From the cell containing the given text, extract its center point as (x, y) coordinate. 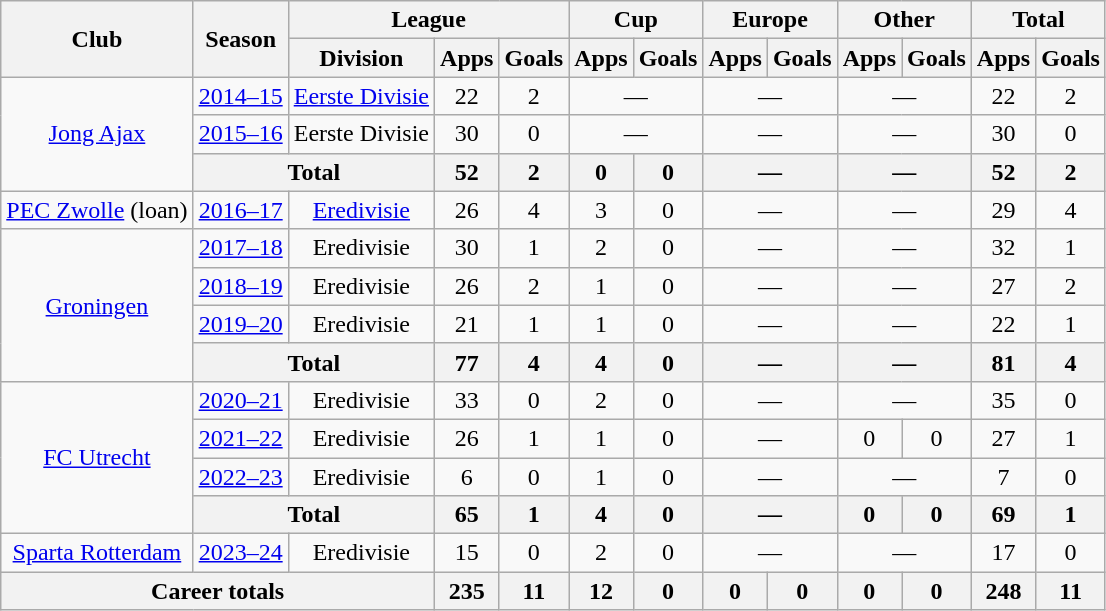
Jong Ajax (97, 134)
65 (467, 515)
2021–22 (240, 438)
6 (467, 477)
2018–19 (240, 286)
2017–18 (240, 248)
2014–15 (240, 96)
Division (361, 58)
2019–20 (240, 324)
Cup (636, 20)
2022–23 (240, 477)
69 (1003, 515)
15 (467, 553)
Europe (770, 20)
Other (904, 20)
League (428, 20)
33 (467, 400)
Season (240, 39)
81 (1003, 362)
FC Utrecht (97, 457)
Career totals (218, 591)
7 (1003, 477)
248 (1003, 591)
Groningen (97, 305)
3 (601, 210)
Club (97, 39)
12 (601, 591)
2016–17 (240, 210)
PEC Zwolle (loan) (97, 210)
77 (467, 362)
35 (1003, 400)
Sparta Rotterdam (97, 553)
32 (1003, 248)
2020–21 (240, 400)
21 (467, 324)
235 (467, 591)
17 (1003, 553)
29 (1003, 210)
2023–24 (240, 553)
2015–16 (240, 134)
